Return the (X, Y) coordinate for the center point of the cell that contains the specified text.  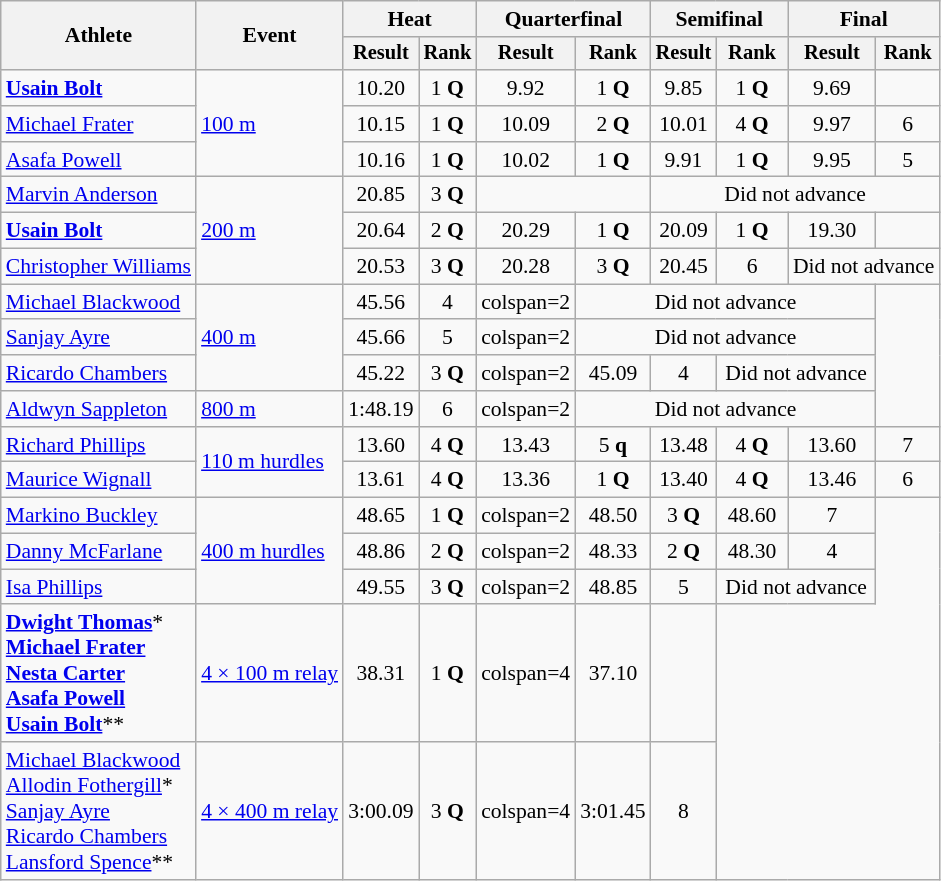
48.85 (612, 587)
800 m (270, 409)
Maurice Wignall (98, 480)
13.46 (832, 480)
10.16 (380, 160)
8 (684, 811)
10.01 (684, 124)
38.31 (380, 674)
48.60 (752, 516)
48.50 (612, 516)
9.69 (832, 88)
400 m hurdles (270, 552)
Aldwyn Sappleton (98, 409)
20.64 (380, 231)
45.56 (380, 302)
9.85 (684, 88)
Michael Blackwood (98, 302)
20.53 (380, 267)
10.02 (526, 160)
Final (864, 19)
13.36 (526, 480)
Athlete (98, 36)
10.20 (380, 88)
9.95 (832, 160)
13.43 (526, 445)
5 q (612, 445)
20.29 (526, 231)
10.15 (380, 124)
Dwight Thomas*Michael FraterNesta CarterAsafa PowellUsain Bolt** (98, 674)
9.91 (684, 160)
13.61 (380, 480)
200 m (270, 230)
48.33 (612, 552)
20.45 (684, 267)
Asafa Powell (98, 160)
9.97 (832, 124)
Danny McFarlane (98, 552)
49.55 (380, 587)
Richard Phillips (98, 445)
Isa Phillips (98, 587)
13.48 (684, 445)
20.28 (526, 267)
3:01.45 (612, 811)
Michael BlackwoodAllodin Fothergill*Sanjay AyreRicardo ChambersLansford Spence** (98, 811)
Markino Buckley (98, 516)
9.92 (526, 88)
19.30 (832, 231)
Christopher Williams (98, 267)
Sanjay Ayre (98, 338)
10.09 (526, 124)
45.09 (612, 373)
45.66 (380, 338)
Marvin Anderson (98, 195)
Event (270, 36)
4 × 400 m relay (270, 811)
45.22 (380, 373)
Michael Frater (98, 124)
20.85 (380, 195)
110 m hurdles (270, 462)
4 × 100 m relay (270, 674)
400 m (270, 338)
100 m (270, 124)
Ricardo Chambers (98, 373)
Heat (410, 19)
3:00.09 (380, 811)
48.30 (752, 552)
1:48.19 (380, 409)
48.65 (380, 516)
37.10 (612, 674)
48.86 (380, 552)
13.40 (684, 480)
Semifinal (720, 19)
Quarterfinal (564, 19)
20.09 (684, 231)
